Capture the cell that displays the provided text and extract its (X, Y) central coordinate. 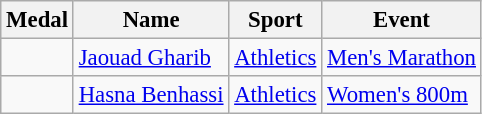
Medal (38, 20)
Sport (276, 20)
Hasna Benhassi (150, 95)
Men's Marathon (402, 58)
Women's 800m (402, 95)
Name (150, 20)
Event (402, 20)
Jaouad Gharib (150, 58)
